Scan for the cell matching the given text and deliver its [X, Y] coordinate at center. 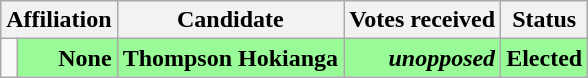
None [68, 58]
Votes received [422, 20]
Thompson Hokianga [230, 58]
Candidate [230, 20]
Elected [544, 58]
Status [544, 20]
unopposed [422, 58]
Affiliation [59, 20]
